Detect which cell encompasses the target text, then output its [X, Y] center coordinate. 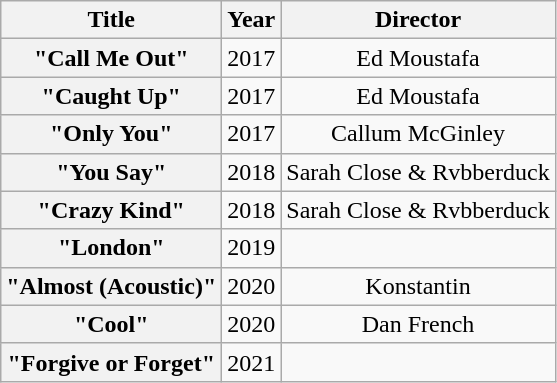
2021 [252, 362]
"London" [112, 248]
"You Say" [112, 172]
"Cool" [112, 324]
Callum McGinley [418, 134]
Dan French [418, 324]
Konstantin [418, 286]
Title [112, 20]
"Crazy Kind" [112, 210]
"Caught Up" [112, 96]
"Only You" [112, 134]
"Almost (Acoustic)" [112, 286]
2019 [252, 248]
"Forgive or Forget" [112, 362]
Director [418, 20]
"Call Me Out" [112, 58]
Year [252, 20]
